Output the [X, Y] coordinate of the center of the cell containing the given text.  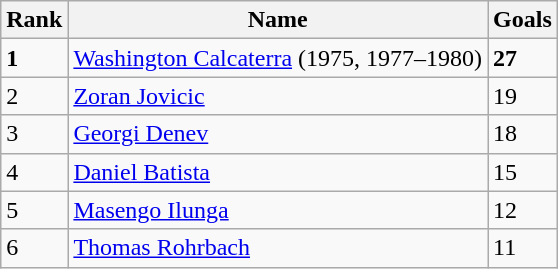
2 [34, 96]
Washington Calcaterra (1975, 1977–1980) [278, 58]
27 [523, 58]
12 [523, 210]
Daniel Batista [278, 172]
Georgi Denev [278, 134]
Thomas Rohrbach [278, 248]
11 [523, 248]
5 [34, 210]
18 [523, 134]
15 [523, 172]
Zoran Jovicic [278, 96]
Rank [34, 20]
Masengo Ilunga [278, 210]
4 [34, 172]
3 [34, 134]
1 [34, 58]
6 [34, 248]
19 [523, 96]
Goals [523, 20]
Name [278, 20]
